Find where the given text appears and provide that cell's center as (x, y) coordinate. 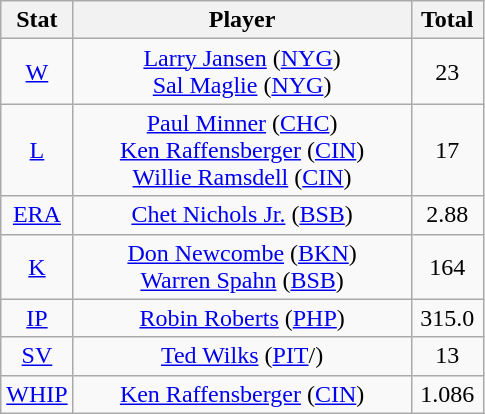
IP (37, 318)
23 (447, 72)
164 (447, 266)
Larry Jansen (NYG)Sal Maglie (NYG) (242, 72)
315.0 (447, 318)
SV (37, 356)
Total (447, 20)
Stat (37, 20)
13 (447, 356)
Ted Wilks (PIT/) (242, 356)
W (37, 72)
Don Newcombe (BKN)Warren Spahn (BSB) (242, 266)
K (37, 266)
2.88 (447, 215)
Paul Minner (CHC)Ken Raffensberger (CIN)Willie Ramsdell (CIN) (242, 150)
Player (242, 20)
17 (447, 150)
Chet Nichols Jr. (BSB) (242, 215)
1.086 (447, 394)
Robin Roberts (PHP) (242, 318)
Ken Raffensberger (CIN) (242, 394)
L (37, 150)
WHIP (37, 394)
ERA (37, 215)
